Pinpoint the cell where the given text exists, returning its [x, y] midpoint coordinate. 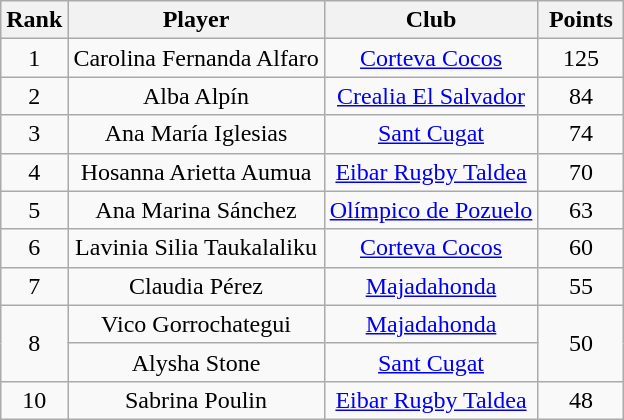
Ana Marina Sánchez [196, 210]
7 [34, 286]
60 [581, 248]
1 [34, 58]
Player [196, 20]
3 [34, 134]
Alysha Stone [196, 362]
Hosanna Arietta Aumua [196, 172]
6 [34, 248]
Olímpico de Pozuelo [431, 210]
50 [581, 343]
74 [581, 134]
Ana María Iglesias [196, 134]
Crealia El Salvador [431, 96]
84 [581, 96]
48 [581, 400]
2 [34, 96]
Rank [34, 20]
Sabrina Poulin [196, 400]
55 [581, 286]
Vico Gorrochategui [196, 324]
70 [581, 172]
Lavinia Silia Taukalaliku [196, 248]
63 [581, 210]
Points [581, 20]
8 [34, 343]
Carolina Fernanda Alfaro [196, 58]
10 [34, 400]
5 [34, 210]
4 [34, 172]
Alba Alpín [196, 96]
Claudia Pérez [196, 286]
Club [431, 20]
125 [581, 58]
